Locate the cell with the specified text and output its (x, y) center coordinate. 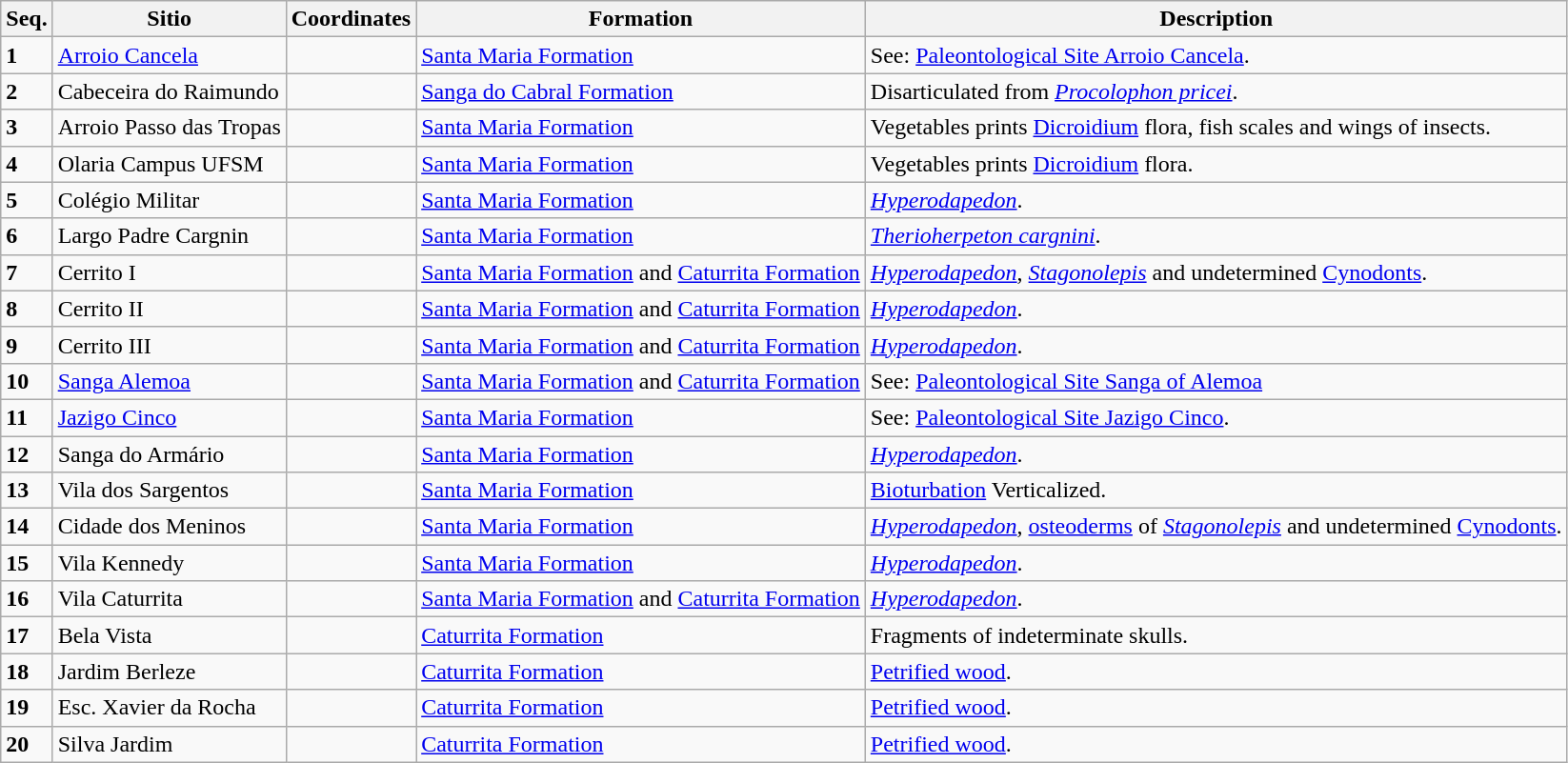
16 (27, 599)
Colégio Militar (170, 200)
Bioturbation Verticalized. (1216, 491)
7 (27, 272)
Sanga do Cabral Formation (641, 91)
15 (27, 563)
Sanga Alemoa (170, 381)
19 (27, 708)
See: Paleontological Site Jazigo Cinco. (1216, 417)
Therioherpeton cargnini. (1216, 236)
Vila Caturrita (170, 599)
Cerrito I (170, 272)
Olaria Campus UFSM (170, 164)
13 (27, 491)
Esc. Xavier da Rocha (170, 708)
5 (27, 200)
Vila Kennedy (170, 563)
Arroio Passo das Tropas (170, 128)
12 (27, 454)
Seq. (27, 19)
17 (27, 635)
See: Paleontological Site Arroio Cancela. (1216, 55)
Cerrito II (170, 309)
Arroio Cancela (170, 55)
1 (27, 55)
3 (27, 128)
6 (27, 236)
Cidade dos Meninos (170, 527)
Vila dos Sargentos (170, 491)
Cabeceira do Raimundo (170, 91)
Vegetables prints Dicroidium flora, fish scales and wings of insects. (1216, 128)
Fragments of indeterminate skulls. (1216, 635)
8 (27, 309)
Jazigo Cinco (170, 417)
20 (27, 744)
See: Paleontological Site Sanga of Alemoa (1216, 381)
2 (27, 91)
Cerrito III (170, 345)
Hyperodapedon, osteoderms of Stagonolepis and undetermined Cynodonts. (1216, 527)
Largo Padre Cargnin (170, 236)
4 (27, 164)
11 (27, 417)
Vegetables prints Dicroidium flora. (1216, 164)
Sitio (170, 19)
Jardim Berleze (170, 672)
10 (27, 381)
Hyperodapedon, Stagonolepis and undetermined Cynodonts. (1216, 272)
Silva Jardim (170, 744)
Description (1216, 19)
14 (27, 527)
Bela Vista (170, 635)
Formation (641, 19)
Sanga do Armário (170, 454)
9 (27, 345)
Coordinates (351, 19)
18 (27, 672)
Disarticulated from Procolophon pricei. (1216, 91)
